Scan for the cell matching the given text and deliver its [x, y] coordinate at center. 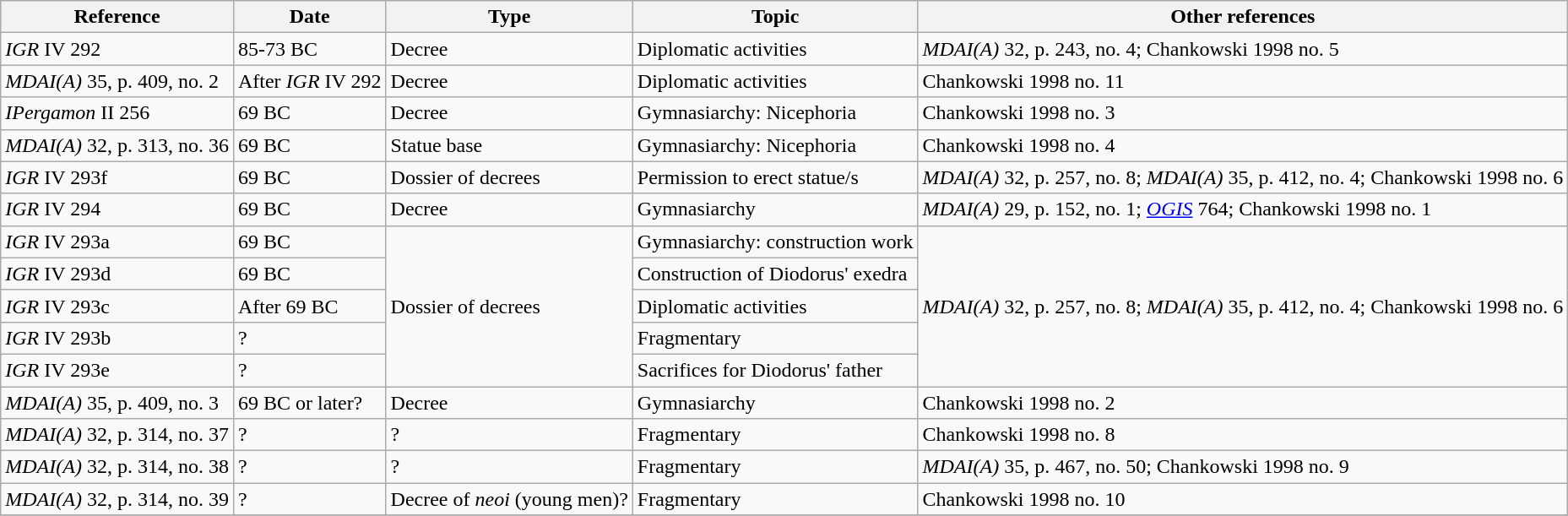
Statue base [509, 145]
MDAI(A) 32, p. 314, no. 38 [117, 467]
Chankowski 1998 no. 3 [1243, 113]
Chankowski 1998 no. 11 [1243, 81]
Date [309, 17]
Sacrifices for Diodorus' father [775, 370]
MDAI(A) 32, p. 314, no. 37 [117, 435]
Topic [775, 17]
MDAI(A) 35, p. 467, no. 50; Chankowski 1998 no. 9 [1243, 467]
Chankowski 1998 no. 8 [1243, 435]
IGR IV 293d [117, 274]
IGR IV 293f [117, 177]
Chankowski 1998 no. 2 [1243, 403]
Gymnasiarchy: construction work [775, 242]
85-73 BC [309, 49]
IGR IV 293e [117, 370]
IGR IV 293b [117, 338]
Decree of neoi (young men)? [509, 499]
MDAI(A) 32, p. 313, no. 36 [117, 145]
MDAI(A) 35, p. 409, no. 3 [117, 403]
MDAI(A) 32, p. 243, no. 4; Chankowski 1998 no. 5 [1243, 49]
MDAI(A) 35, p. 409, no. 2 [117, 81]
IPergamon II 256 [117, 113]
IGR IV 292 [117, 49]
MDAI(A) 32, p. 314, no. 39 [117, 499]
Type [509, 17]
Reference [117, 17]
Construction of Diodorus' exedra [775, 274]
Chankowski 1998 no. 4 [1243, 145]
IGR IV 294 [117, 209]
MDAI(A) 29, p. 152, no. 1; OGIS 764; Chankowski 1998 no. 1 [1243, 209]
Other references [1243, 17]
IGR IV 293c [117, 306]
69 BC or later? [309, 403]
Permission to erect statue/s [775, 177]
After IGR IV 292 [309, 81]
Chankowski 1998 no. 10 [1243, 499]
IGR IV 293a [117, 242]
After 69 BC [309, 306]
